Provide the (X, Y) coordinate of the cell's center where the given text is located.  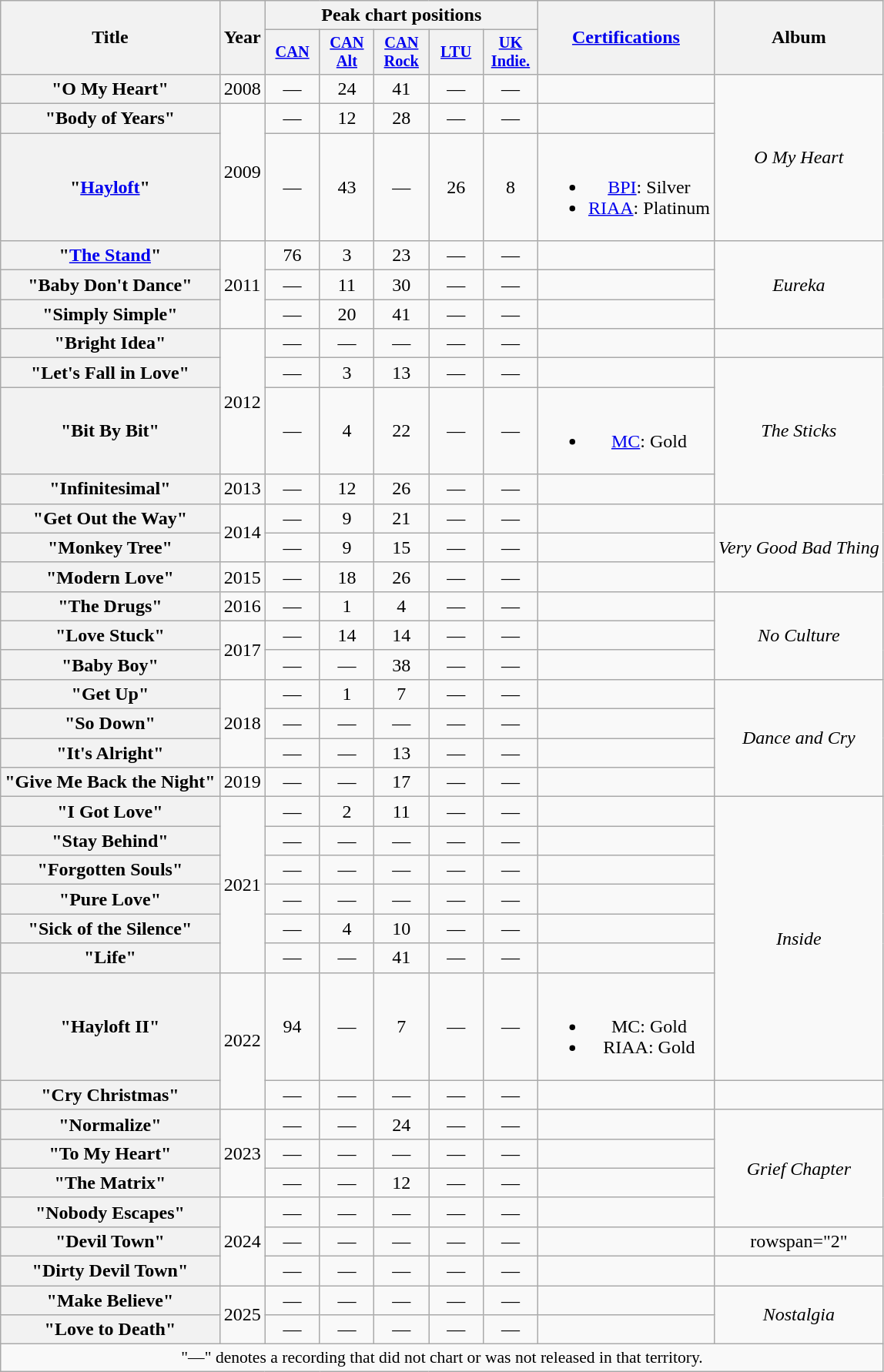
"I Got Love" (110, 811)
76 (293, 256)
Eureka (799, 285)
"Love Stuck" (110, 635)
Inside (799, 939)
2016 (242, 606)
23 (402, 256)
30 (402, 285)
"The Matrix" (110, 1183)
"Get Up" (110, 694)
2022 (242, 1041)
94 (293, 1026)
"Simply Simple" (110, 314)
"Stay Behind" (110, 841)
MC: GoldRIAA: Gold (625, 1026)
"Baby Boy" (110, 664)
2018 (242, 723)
"Get Out the Way" (110, 518)
2011 (242, 285)
rowspan="2" (799, 1241)
Nostalgia (799, 1315)
"Devil Town" (110, 1241)
"Nobody Escapes" (110, 1212)
2025 (242, 1315)
"Pure Love" (110, 899)
43 (347, 187)
CAN (293, 52)
Title (110, 38)
"Make Believe" (110, 1300)
"Dirty Devil Town" (110, 1271)
"Love to Death" (110, 1330)
No Culture (799, 635)
"O My Heart" (110, 89)
"Life" (110, 958)
Grief Chapter (799, 1168)
18 (347, 577)
Album (799, 38)
Year (242, 38)
2015 (242, 577)
CANAlt (347, 52)
Certifications (625, 38)
"Hayloft" (110, 187)
2008 (242, 89)
10 (402, 929)
2021 (242, 885)
"Hayloft II" (110, 1026)
"Bright Idea" (110, 343)
"Give Me Back the Night" (110, 782)
2014 (242, 533)
"Cry Christmas" (110, 1095)
"Normalize" (110, 1124)
"To My Heart" (110, 1153)
2009 (242, 172)
21 (402, 518)
2013 (242, 489)
Peak chart positions (401, 15)
"Body of Years" (110, 119)
"Bit By Bit" (110, 431)
Very Good Bad Thing (799, 547)
22 (402, 431)
2 (347, 811)
"Forgotten Souls" (110, 870)
Dance and Cry (799, 738)
"Sick of the Silence" (110, 929)
2023 (242, 1153)
BPI: SilverRIAA: Platinum (625, 187)
17 (402, 782)
O My Heart (799, 157)
"Monkey Tree" (110, 547)
38 (402, 664)
MC: Gold (625, 431)
8 (511, 187)
"Let's Fall in Love" (110, 373)
2012 (242, 402)
"The Stand" (110, 256)
2024 (242, 1241)
2017 (242, 650)
LTU (456, 52)
The Sticks (799, 431)
28 (402, 119)
2019 (242, 782)
"The Drugs" (110, 606)
"So Down" (110, 724)
15 (402, 547)
"—" denotes a recording that did not chart or was not released in that territory. (442, 1358)
CANRock (402, 52)
"Modern Love" (110, 577)
"It's Alright" (110, 753)
"Infinitesimal" (110, 489)
UKIndie. (511, 52)
20 (347, 314)
"Baby Don't Dance" (110, 285)
